Search for the cell housing the specified text and yield its [x, y] center coordinate. 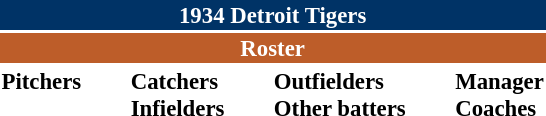
Roster [272, 48]
1934 Detroit Tigers [272, 15]
